Return the (x, y) coordinate for the center point of the cell that contains the specified text.  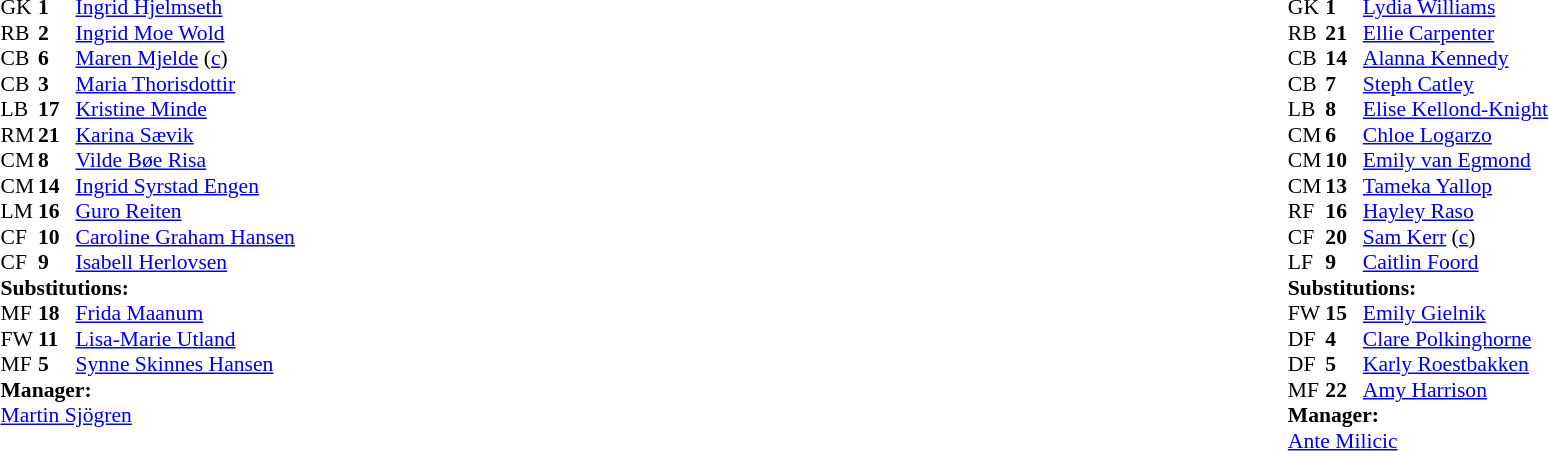
Alanna Kennedy (1456, 59)
17 (57, 109)
RM (19, 135)
20 (1344, 237)
3 (57, 84)
13 (1344, 186)
4 (1344, 339)
LM (19, 211)
Steph Catley (1456, 84)
Elise Kellond-Knight (1456, 109)
Sam Kerr (c) (1456, 237)
Lisa-Marie Utland (186, 339)
Caroline Graham Hansen (186, 237)
Chloe Logarzo (1456, 135)
Synne Skinnes Hansen (186, 365)
11 (57, 339)
Maria Thorisdottir (186, 84)
Hayley Raso (1456, 211)
Tameka Yallop (1456, 186)
7 (1344, 84)
Frida Maanum (186, 313)
Clare Polkinghorne (1456, 339)
18 (57, 313)
Karly Roestbakken (1456, 365)
Guro Reiten (186, 211)
Emily van Egmond (1456, 161)
22 (1344, 390)
RF (1307, 211)
2 (57, 33)
Maren Mjelde (c) (186, 59)
Caitlin Foord (1456, 263)
Isabell Herlovsen (186, 263)
Ingrid Syrstad Engen (186, 186)
15 (1344, 313)
Amy Harrison (1456, 390)
Vilde Bøe Risa (186, 161)
Ellie Carpenter (1456, 33)
Ingrid Moe Wold (186, 33)
Karina Sævik (186, 135)
Emily Gielnik (1456, 313)
Martin Sjögren (147, 415)
Kristine Minde (186, 109)
LF (1307, 263)
